Provide the (X, Y) coordinate of the cell's center where the given text is located.  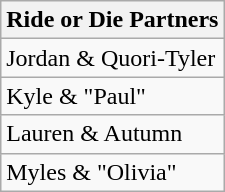
Kyle & "Paul" (112, 96)
Ride or Die Partners (112, 20)
Myles & "Olivia" (112, 172)
Jordan & Quori-Tyler (112, 58)
Lauren & Autumn (112, 134)
